Pinpoint the cell where the given text exists, returning its (X, Y) midpoint coordinate. 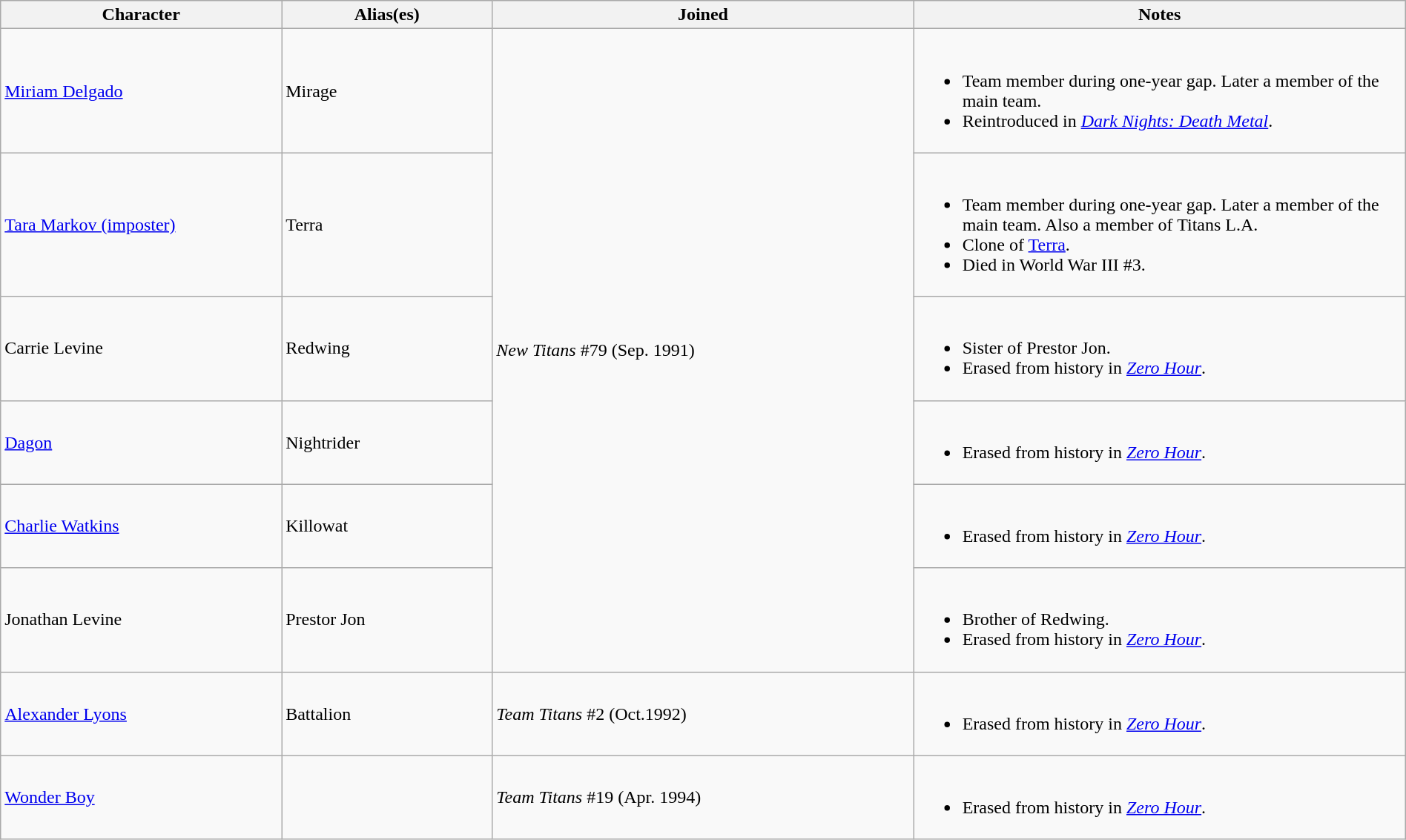
New Titans #79 (Sep. 1991) (703, 350)
Brother of Redwing.Erased from history in Zero Hour. (1160, 620)
Alias(es) (387, 15)
Wonder Boy (141, 798)
Miriam Delgado (141, 90)
Dagon (141, 442)
Charlie Watkins (141, 526)
Prestor Jon (387, 620)
Tara Markov (imposter) (141, 225)
Battalion (387, 713)
Team member during one-year gap. Later a member of the main team. Also a member of Titans L.A.Clone of Terra.Died in World War III #3. (1160, 225)
Sister of Prestor Jon.Erased from history in Zero Hour. (1160, 348)
Team Titans #2 (Oct.1992) (703, 713)
Team Titans #19 (Apr. 1994) (703, 798)
Killowat (387, 526)
Redwing (387, 348)
Nightrider (387, 442)
Character (141, 15)
Mirage (387, 90)
Carrie Levine (141, 348)
Team member during one-year gap. Later a member of the main team.Reintroduced in Dark Nights: Death Metal. (1160, 90)
Alexander Lyons (141, 713)
Jonathan Levine (141, 620)
Terra (387, 225)
Joined (703, 15)
Notes (1160, 15)
